Provide the [x, y] coordinate of the cell's center where the given text is located.  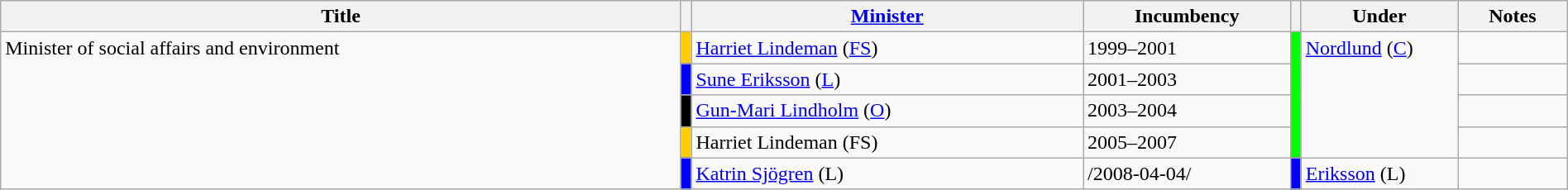
Incumbency [1188, 17]
1999–2001 [1188, 48]
Gun-Mari Lindholm (O) [887, 111]
/2008-04-04/ [1188, 173]
Minister [887, 17]
Katrin Sjögren (L) [887, 173]
Sune Eriksson (L) [887, 79]
Eriksson (L) [1379, 173]
Nordlund (C) [1379, 95]
2001–2003 [1188, 79]
Under [1379, 17]
2003–2004 [1188, 111]
Title [341, 17]
2005–2007 [1188, 142]
Notes [1513, 17]
Minister of social affairs and environment [341, 111]
